For the text-containing cell, return its midpoint in [X, Y] coordinate format. 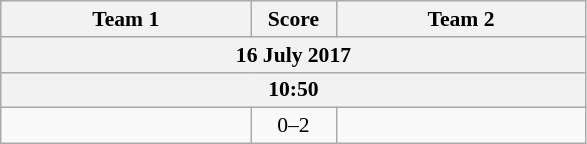
16 July 2017 [294, 55]
10:50 [294, 90]
Score [294, 19]
Team 2 [461, 19]
0–2 [294, 126]
Team 1 [126, 19]
